Locate the cell with the specified text and output its (x, y) center coordinate. 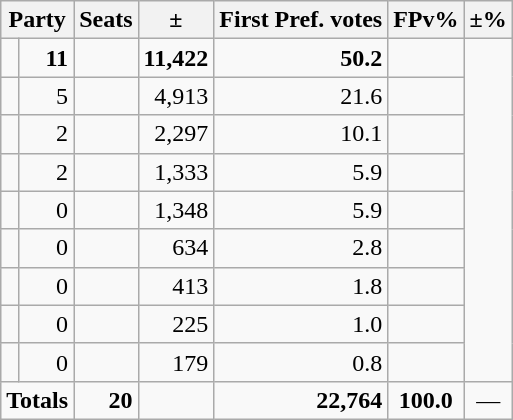
2.8 (301, 248)
634 (176, 248)
1.8 (301, 286)
2,297 (176, 134)
1,348 (176, 210)
10.1 (301, 134)
Seats (106, 20)
Totals (38, 400)
50.2 (301, 58)
21.6 (301, 96)
11,422 (176, 58)
11 (46, 58)
1.0 (301, 324)
20 (106, 400)
First Pref. votes (301, 20)
1,333 (176, 172)
±% (488, 20)
± (176, 20)
4,913 (176, 96)
5 (46, 96)
179 (176, 362)
0.8 (301, 362)
225 (176, 324)
413 (176, 286)
Party (38, 20)
22,764 (301, 400)
FPv% (426, 20)
100.0 (426, 400)
— (488, 400)
